Return [x, y] of the center of cell containing provided text 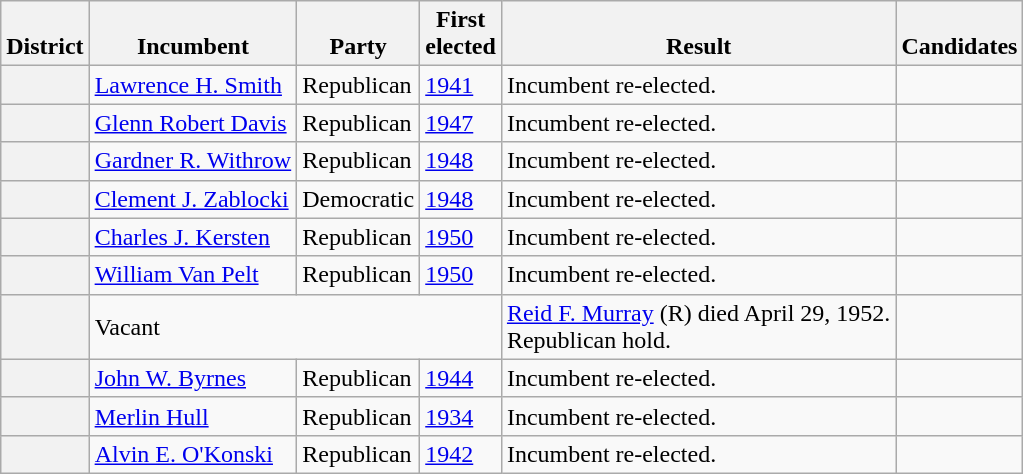
Result [698, 34]
District [45, 34]
John W. Byrnes [193, 378]
1944 [461, 378]
1942 [461, 454]
Charles J. Kersten [193, 237]
1947 [461, 123]
Gardner R. Withrow [193, 161]
Alvin E. O'Konski [193, 454]
Democratic [358, 199]
Lawrence H. Smith [193, 85]
Candidates [960, 34]
1934 [461, 416]
1941 [461, 85]
Glenn Robert Davis [193, 123]
Clement J. Zablocki [193, 199]
Incumbent [193, 34]
Vacant [295, 326]
Firstelected [461, 34]
Merlin Hull [193, 416]
Party [358, 34]
Reid F. Murray (R) died April 29, 1952.Republican hold. [698, 326]
William Van Pelt [193, 275]
